Capture the cell that displays the provided text and extract its [x, y] central coordinate. 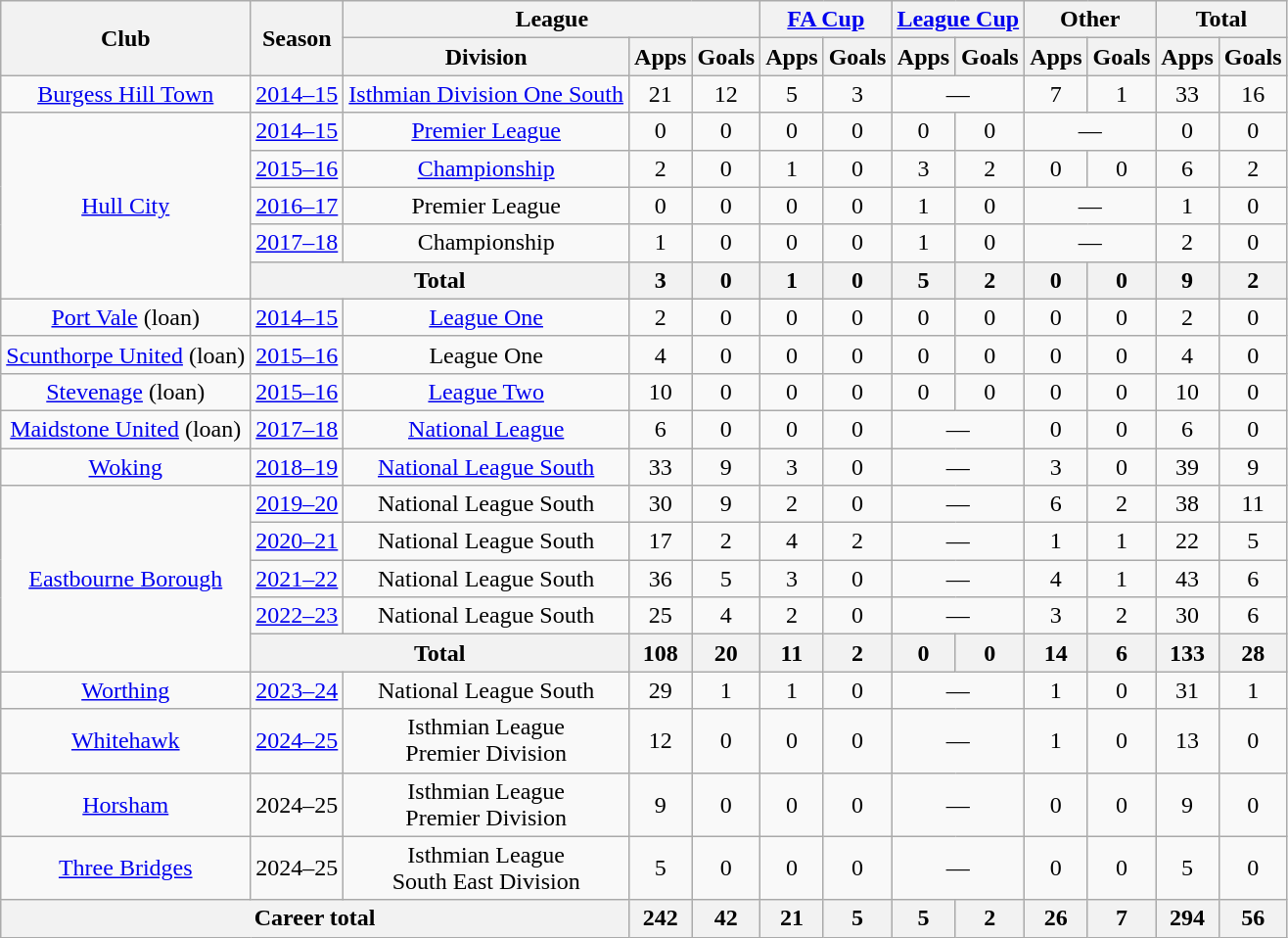
League Cup [958, 20]
56 [1253, 918]
2018–19 [298, 467]
Hull City [125, 206]
17 [661, 541]
2022–23 [298, 616]
2020–21 [298, 541]
38 [1187, 504]
31 [1187, 690]
Worthing [125, 690]
Port Vale (loan) [125, 317]
FA Cup [826, 20]
20 [726, 653]
13 [1187, 740]
133 [1187, 653]
League [552, 20]
Three Bridges [125, 868]
14 [1056, 653]
2019–20 [298, 504]
Division [486, 57]
2016–17 [298, 206]
28 [1253, 653]
Eastbourne Borough [125, 579]
Isthmian LeagueSouth East Division [486, 868]
2023–24 [298, 690]
Stevenage (loan) [125, 392]
Isthmian Division One South [486, 94]
108 [661, 653]
22 [1187, 541]
16 [1253, 94]
Woking [125, 467]
294 [1187, 918]
Scunthorpe United (loan) [125, 354]
League Two [486, 392]
Season [298, 38]
36 [661, 579]
42 [726, 918]
2021–22 [298, 579]
Maidstone United (loan) [125, 429]
39 [1187, 467]
Horsham [125, 805]
Other [1090, 20]
26 [1056, 918]
Club [125, 38]
29 [661, 690]
Burgess Hill Town [125, 94]
National League [486, 429]
43 [1187, 579]
Career total [315, 918]
Whitehawk [125, 740]
242 [661, 918]
25 [661, 616]
